Extract the [x, y] coordinate from the center of the cell holding the provided text.  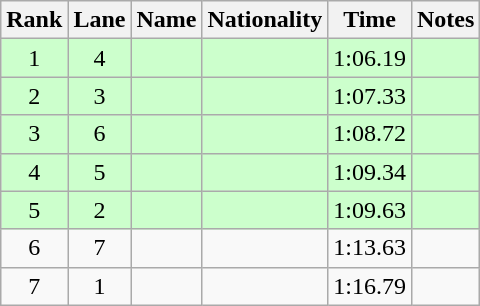
Lane [100, 20]
1:09.34 [370, 172]
1:09.63 [370, 210]
Time [370, 20]
1:08.72 [370, 134]
1:16.79 [370, 286]
Rank [34, 20]
Nationality [265, 20]
1:07.33 [370, 96]
1:06.19 [370, 58]
Name [166, 20]
Notes [445, 20]
1:13.63 [370, 248]
